Scan for the cell matching the given text and deliver its [x, y] coordinate at center. 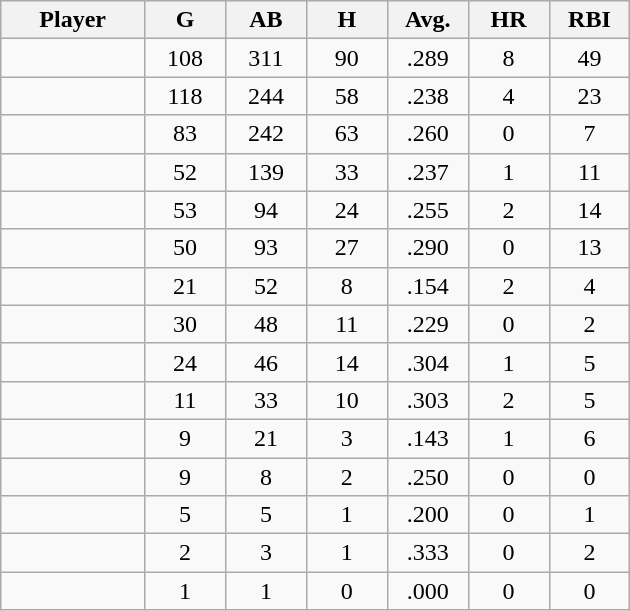
94 [266, 210]
244 [266, 96]
83 [186, 134]
7 [590, 134]
242 [266, 134]
48 [266, 324]
6 [590, 438]
30 [186, 324]
RBI [590, 20]
H [346, 20]
50 [186, 248]
46 [266, 362]
.333 [428, 553]
311 [266, 58]
.250 [428, 477]
139 [266, 172]
.290 [428, 248]
118 [186, 96]
.200 [428, 515]
.237 [428, 172]
.255 [428, 210]
.143 [428, 438]
.304 [428, 362]
.303 [428, 400]
108 [186, 58]
63 [346, 134]
90 [346, 58]
.260 [428, 134]
27 [346, 248]
53 [186, 210]
Avg. [428, 20]
G [186, 20]
10 [346, 400]
93 [266, 248]
.000 [428, 591]
49 [590, 58]
13 [590, 248]
AB [266, 20]
.229 [428, 324]
HR [508, 20]
.238 [428, 96]
.154 [428, 286]
23 [590, 96]
.289 [428, 58]
Player [73, 20]
58 [346, 96]
